Determine the (X, Y) coordinate at the center of the cell enclosing the given text.  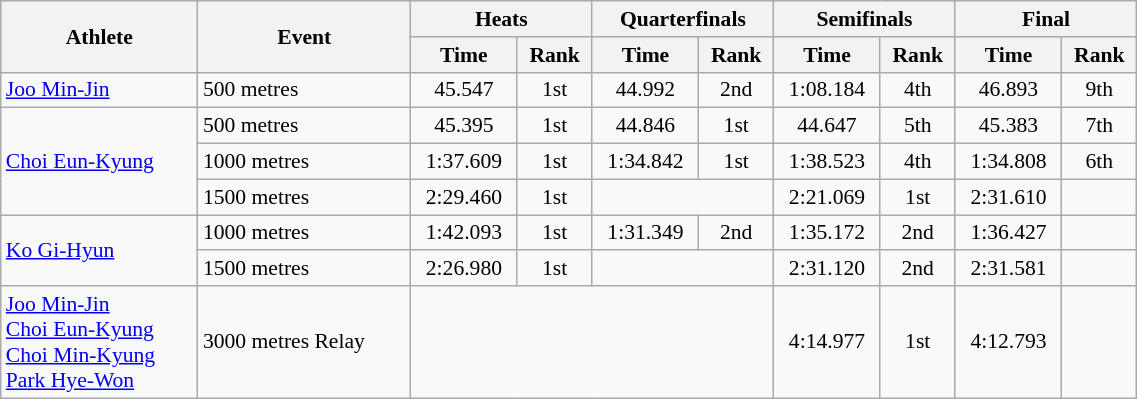
Quarterfinals (683, 19)
Final (1046, 19)
45.547 (464, 90)
Athlete (100, 36)
2:31.120 (828, 269)
4:14.977 (828, 342)
1:36.427 (1008, 233)
45.395 (464, 126)
2:21.069 (828, 197)
2:29.460 (464, 197)
44.846 (646, 126)
1:08.184 (828, 90)
7th (1100, 126)
9th (1100, 90)
44.992 (646, 90)
6th (1100, 162)
1:38.523 (828, 162)
45.383 (1008, 126)
1:34.808 (1008, 162)
Ko Gi-Hyun (100, 250)
Choi Eun-Kyung (100, 162)
Event (304, 36)
5th (918, 126)
2:26.980 (464, 269)
Semifinals (865, 19)
1:35.172 (828, 233)
2:31.610 (1008, 197)
Heats (502, 19)
Joo Min-Jin (100, 90)
4:12.793 (1008, 342)
2:31.581 (1008, 269)
44.647 (828, 126)
46.893 (1008, 90)
1:34.842 (646, 162)
3000 metres Relay (304, 342)
1:42.093 (464, 233)
Joo Min-Jin Choi Eun-Kyung Choi Min-Kyung Park Hye-Won (100, 342)
1:37.609 (464, 162)
1:31.349 (646, 233)
